Pinpoint the cell where the given text exists, returning its (x, y) midpoint coordinate. 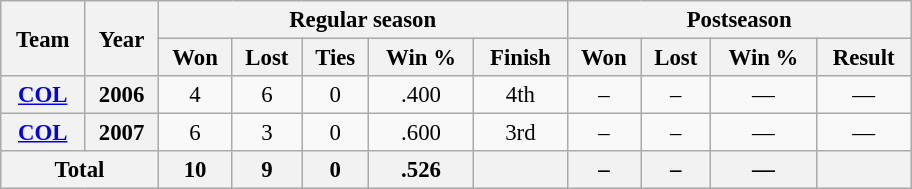
10 (195, 170)
Ties (335, 58)
3 (267, 133)
9 (267, 170)
.600 (420, 133)
Finish (520, 58)
2007 (122, 133)
4 (195, 95)
2006 (122, 95)
Regular season (362, 20)
4th (520, 95)
Team (43, 38)
Year (122, 38)
.400 (420, 95)
3rd (520, 133)
Result (864, 58)
Postseason (739, 20)
.526 (420, 170)
Total (80, 170)
